Determine the (X, Y) coordinate at the center of the cell enclosing the given text.  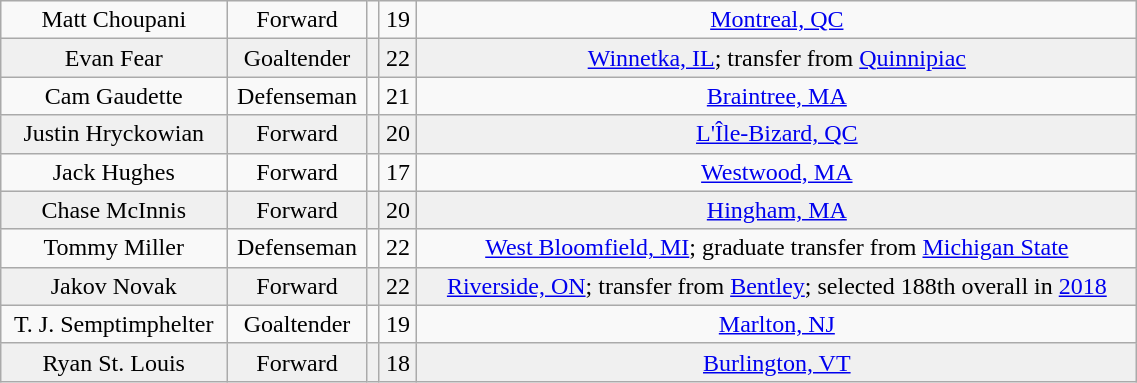
Tommy Miller (114, 248)
T. J. Semptimphelter (114, 324)
Braintree, MA (777, 96)
17 (398, 172)
Cam Gaudette (114, 96)
Matt Choupani (114, 20)
L'Île-Bizard, QC (777, 134)
Winnetka, IL; transfer from Quinnipiac (777, 58)
West Bloomfield, MI; graduate transfer from Michigan State (777, 248)
Riverside, ON; transfer from Bentley; selected 188th overall in 2018 (777, 286)
Justin Hryckowian (114, 134)
Westwood, MA (777, 172)
18 (398, 362)
Burlington, VT (777, 362)
Hingham, MA (777, 210)
Chase McInnis (114, 210)
Jakov Novak (114, 286)
Montreal, QC (777, 20)
Jack Hughes (114, 172)
Ryan St. Louis (114, 362)
21 (398, 96)
Marlton, NJ (777, 324)
Evan Fear (114, 58)
